Find where the given text appears and provide that cell's center as (x, y) coordinate. 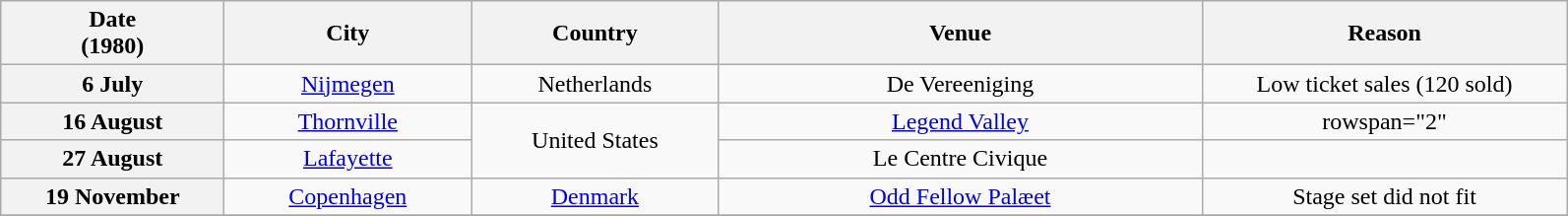
Le Centre Civique (961, 159)
Odd Fellow Palæet (961, 196)
27 August (112, 159)
Legend Valley (961, 121)
Nijmegen (348, 84)
Date(1980) (112, 34)
6 July (112, 84)
Thornville (348, 121)
Netherlands (595, 84)
United States (595, 140)
Lafayette (348, 159)
rowspan="2" (1384, 121)
16 August (112, 121)
Low ticket sales (120 sold) (1384, 84)
Reason (1384, 34)
Country (595, 34)
19 November (112, 196)
Stage set did not fit (1384, 196)
Venue (961, 34)
Denmark (595, 196)
De Vereeniging (961, 84)
City (348, 34)
Copenhagen (348, 196)
